For the text-containing cell, return its midpoint in (x, y) coordinate format. 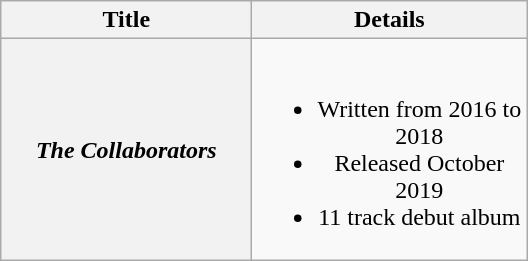
Details (390, 20)
Written from 2016 to 2018Released October 201911 track debut album (390, 150)
Title (126, 20)
The Collaborators (126, 150)
